Scan for the cell matching the given text and deliver its (x, y) coordinate at center. 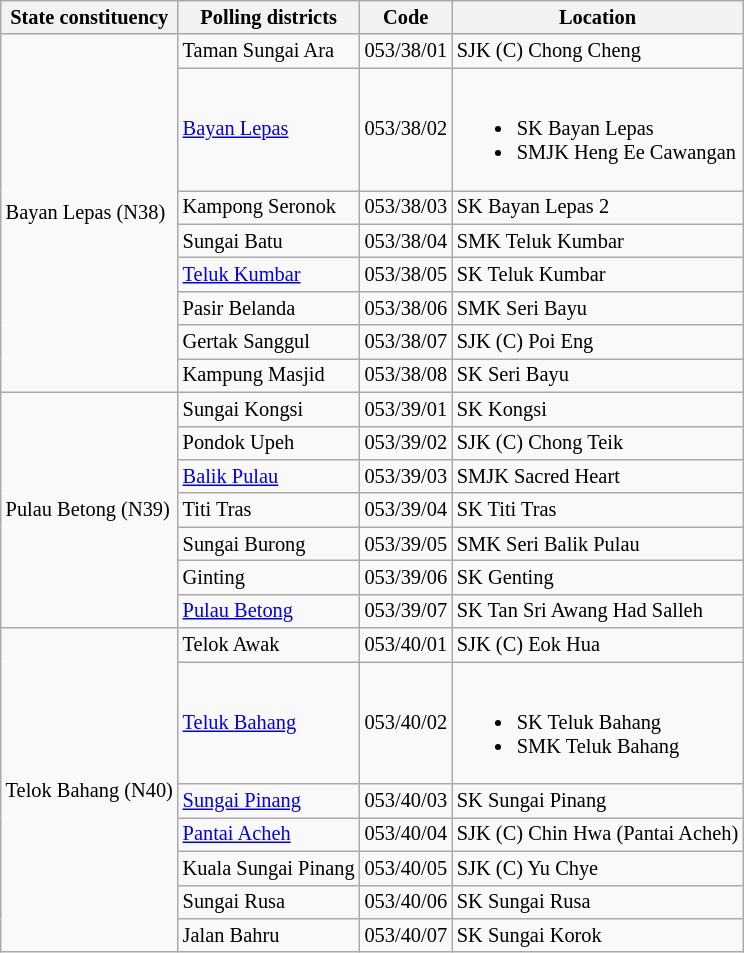
053/40/07 (406, 935)
Pondok Upeh (269, 443)
SJK (C) Chong Cheng (598, 51)
Jalan Bahru (269, 935)
Gertak Sanggul (269, 342)
053/38/04 (406, 241)
SK Sungai Pinang (598, 801)
SK Bayan Lepas 2 (598, 207)
SJK (C) Yu Chye (598, 868)
Bayan Lepas (N38) (90, 213)
Bayan Lepas (269, 129)
SMJK Sacred Heart (598, 476)
Polling districts (269, 17)
Sungai Burong (269, 544)
SK Genting (598, 577)
SK Teluk Kumbar (598, 274)
053/39/02 (406, 443)
SJK (C) Chong Teik (598, 443)
053/40/04 (406, 834)
Titi Tras (269, 510)
Balik Pulau (269, 476)
SJK (C) Poi Eng (598, 342)
Telok Awak (269, 645)
Pantai Acheh (269, 834)
053/38/01 (406, 51)
Kampung Masjid (269, 375)
Kampong Seronok (269, 207)
053/38/06 (406, 308)
053/40/05 (406, 868)
SK Seri Bayu (598, 375)
SK Tan Sri Awang Had Salleh (598, 611)
053/38/02 (406, 129)
053/38/08 (406, 375)
Sungai Kongsi (269, 409)
SK Teluk BahangSMK Teluk Bahang (598, 722)
053/38/03 (406, 207)
053/40/03 (406, 801)
Sungai Batu (269, 241)
SK Kongsi (598, 409)
Sungai Rusa (269, 902)
Taman Sungai Ara (269, 51)
Teluk Kumbar (269, 274)
SK Sungai Rusa (598, 902)
053/39/04 (406, 510)
053/38/07 (406, 342)
053/39/01 (406, 409)
SK Sungai Korok (598, 935)
053/40/06 (406, 902)
Code (406, 17)
State constituency (90, 17)
Sungai Pinang (269, 801)
SMK Seri Balik Pulau (598, 544)
053/40/01 (406, 645)
053/40/02 (406, 722)
Location (598, 17)
SJK (C) Eok Hua (598, 645)
SK Titi Tras (598, 510)
053/38/05 (406, 274)
SMK Seri Bayu (598, 308)
Teluk Bahang (269, 722)
053/39/07 (406, 611)
Ginting (269, 577)
Telok Bahang (N40) (90, 790)
053/39/06 (406, 577)
Pulau Betong (269, 611)
053/39/03 (406, 476)
SMK Teluk Kumbar (598, 241)
Kuala Sungai Pinang (269, 868)
SK Bayan LepasSMJK Heng Ee Cawangan (598, 129)
Pasir Belanda (269, 308)
Pulau Betong (N39) (90, 510)
053/39/05 (406, 544)
SJK (C) Chin Hwa (Pantai Acheh) (598, 834)
